Locate the cell with the specified text and output its [x, y] center coordinate. 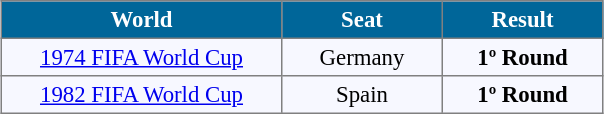
Seat [362, 20]
1974 FIFA World Cup [141, 57]
Germany [362, 57]
World [141, 20]
Spain [362, 95]
1982 FIFA World Cup [141, 95]
Result [522, 20]
